From the cell containing the given text, extract its center point as (x, y) coordinate. 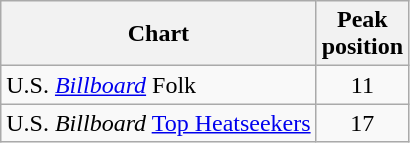
Chart (158, 34)
11 (362, 85)
U.S. Billboard Folk (158, 85)
Peakposition (362, 34)
U.S. Billboard Top Heatseekers (158, 123)
17 (362, 123)
